Pinpoint the cell where the given text exists, returning its (X, Y) midpoint coordinate. 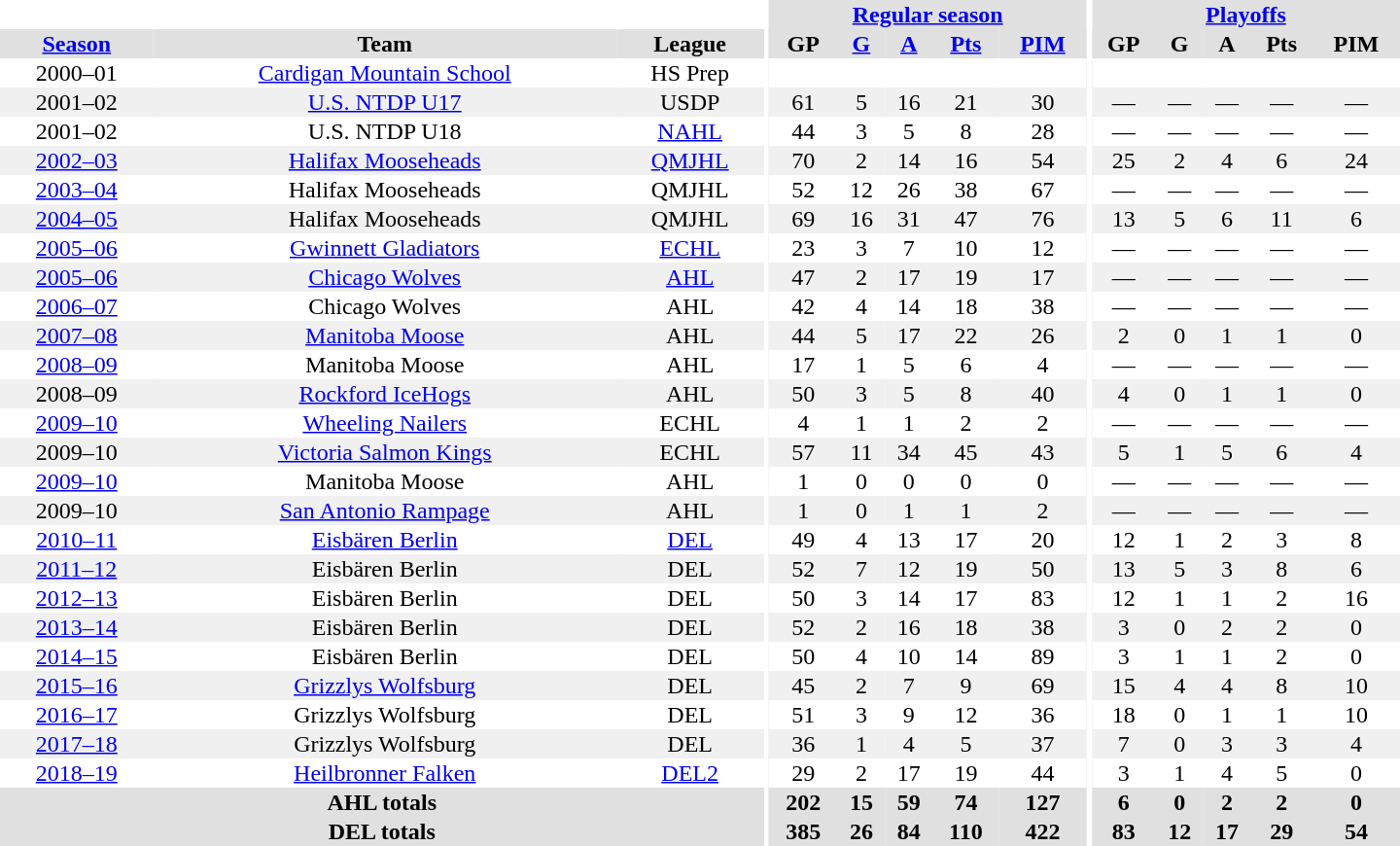
Team (385, 44)
Gwinnett Gladiators (385, 248)
74 (965, 802)
2013–14 (77, 627)
59 (908, 802)
Playoffs (1246, 15)
2011–12 (77, 569)
25 (1124, 160)
DEL totals (381, 831)
Regular season (927, 15)
2004–05 (77, 219)
42 (803, 306)
AHL totals (381, 802)
30 (1043, 102)
51 (803, 715)
2000–01 (77, 73)
70 (803, 160)
61 (803, 102)
2007–08 (77, 335)
2003–04 (77, 190)
USDP (690, 102)
2017–18 (77, 744)
2012–13 (77, 598)
34 (908, 452)
57 (803, 452)
League (690, 44)
20 (1043, 540)
2016–17 (77, 715)
110 (965, 831)
HS Prep (690, 73)
84 (908, 831)
Heilbronner Falken (385, 773)
Wheeling Nailers (385, 423)
40 (1043, 394)
21 (965, 102)
37 (1043, 744)
43 (1043, 452)
49 (803, 540)
Victoria Salmon Kings (385, 452)
2018–19 (77, 773)
76 (1043, 219)
67 (1043, 190)
385 (803, 831)
2006–07 (77, 306)
2015–16 (77, 686)
U.S. NTDP U17 (385, 102)
2002–03 (77, 160)
127 (1043, 802)
28 (1043, 131)
24 (1356, 160)
U.S. NTDP U18 (385, 131)
22 (965, 335)
23 (803, 248)
DEL2 (690, 773)
422 (1043, 831)
NAHL (690, 131)
31 (908, 219)
San Antonio Rampage (385, 511)
2010–11 (77, 540)
89 (1043, 656)
202 (803, 802)
Cardigan Mountain School (385, 73)
Rockford IceHogs (385, 394)
Season (77, 44)
2014–15 (77, 656)
